Search for the cell housing the specified text and yield its (X, Y) center coordinate. 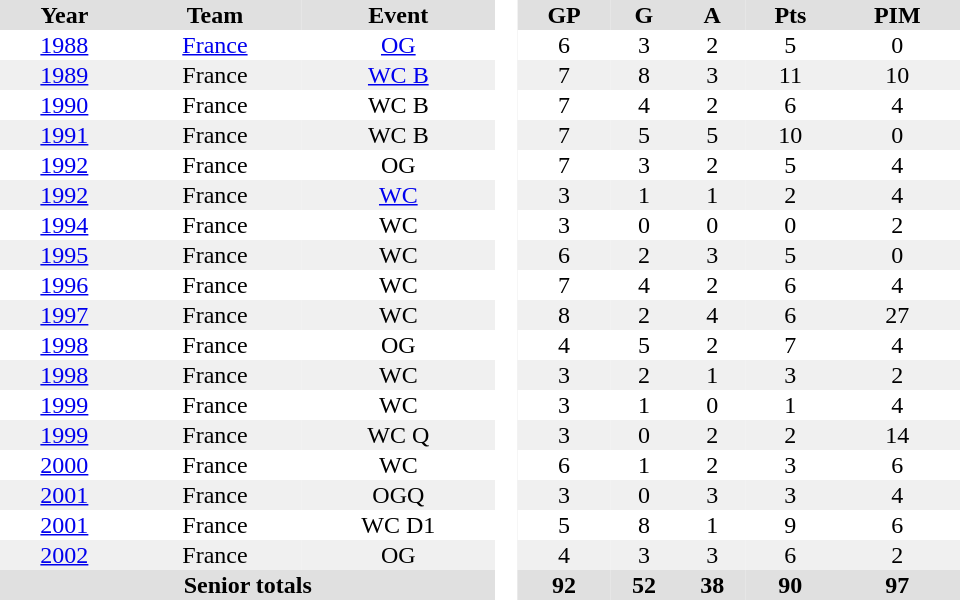
1997 (64, 315)
9 (790, 525)
2002 (64, 555)
27 (898, 315)
97 (898, 585)
2000 (64, 465)
WC D1 (398, 525)
1994 (64, 225)
G (644, 15)
Pts (790, 15)
52 (644, 585)
11 (790, 75)
1990 (64, 105)
90 (790, 585)
1996 (64, 285)
WC Q (398, 435)
38 (712, 585)
A (712, 15)
1995 (64, 255)
1988 (64, 45)
OGQ (398, 495)
Year (64, 15)
Team (215, 15)
92 (564, 585)
GP (564, 15)
14 (898, 435)
1989 (64, 75)
Senior totals (248, 585)
1991 (64, 135)
Event (398, 15)
PIM (898, 15)
